Pinpoint the cell where the given text exists, returning its (x, y) midpoint coordinate. 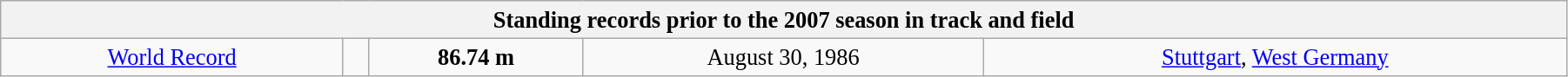
August 30, 1986 (783, 57)
Standing records prior to the 2007 season in track and field (784, 19)
World Record (172, 57)
Stuttgart, West Germany (1275, 57)
86.74 m (476, 57)
